Scan for the cell matching the given text and deliver its [X, Y] coordinate at center. 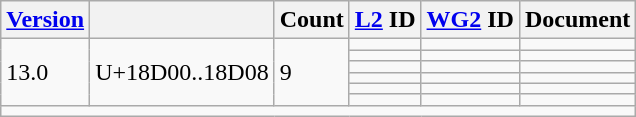
13.0 [46, 72]
9 [312, 72]
L2 ID [385, 20]
Count [312, 20]
WG2 ID [470, 20]
U+18D00..18D08 [182, 72]
Version [46, 20]
Document [577, 20]
